Return the (x, y) coordinate for the center point of the cell that contains the specified text.  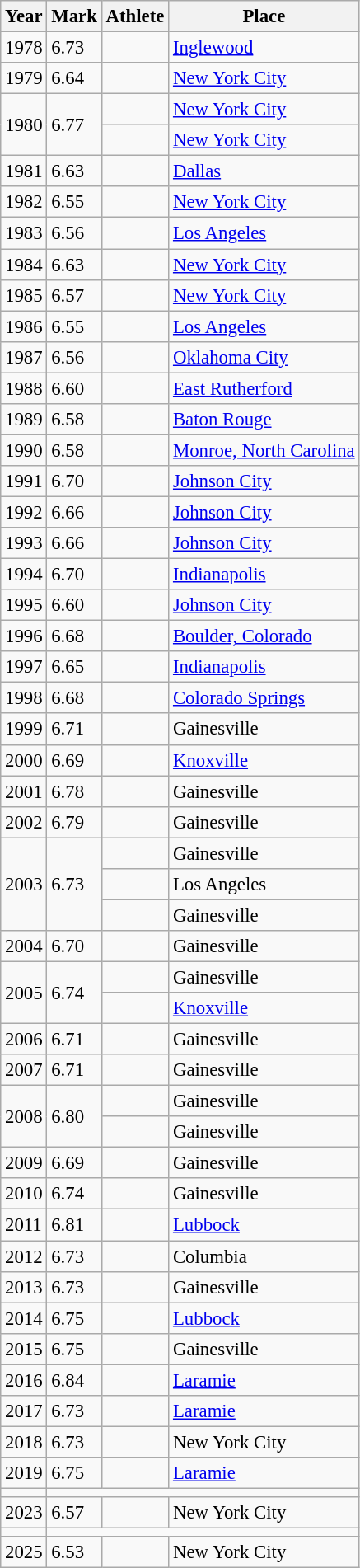
2005 (24, 993)
2000 (24, 760)
1997 (24, 667)
6.79 (74, 822)
6.84 (74, 1380)
6.81 (74, 1225)
1987 (24, 357)
1989 (24, 420)
1982 (24, 202)
1978 (24, 48)
1991 (24, 481)
Oklahoma City (264, 357)
Mark (74, 16)
6.78 (74, 791)
2006 (24, 1040)
1990 (24, 450)
1998 (24, 698)
1992 (24, 512)
1993 (24, 543)
2003 (24, 884)
Year (24, 16)
6.65 (74, 667)
1980 (24, 125)
1994 (24, 575)
Columbia (264, 1256)
Baton Rouge (264, 420)
1983 (24, 233)
Inglewood (264, 48)
2007 (24, 1070)
Boulder, Colorado (264, 636)
2002 (24, 822)
2016 (24, 1380)
East Rutherford (264, 388)
Dallas (264, 171)
6.53 (74, 1552)
2019 (24, 1473)
2009 (24, 1163)
Monroe, North Carolina (264, 450)
6.80 (74, 1116)
Colorado Springs (264, 698)
2001 (24, 791)
6.64 (74, 78)
2025 (24, 1552)
2012 (24, 1256)
1985 (24, 295)
2004 (24, 946)
Athlete (135, 16)
2010 (24, 1195)
1979 (24, 78)
6.77 (74, 125)
2015 (24, 1349)
1996 (24, 636)
1995 (24, 605)
1984 (24, 265)
2023 (24, 1513)
1986 (24, 326)
2008 (24, 1116)
Place (264, 16)
1981 (24, 171)
1988 (24, 388)
2017 (24, 1411)
2018 (24, 1442)
2013 (24, 1287)
1999 (24, 730)
2014 (24, 1318)
2011 (24, 1225)
